Locate the cell with the specified text and output its [x, y] center coordinate. 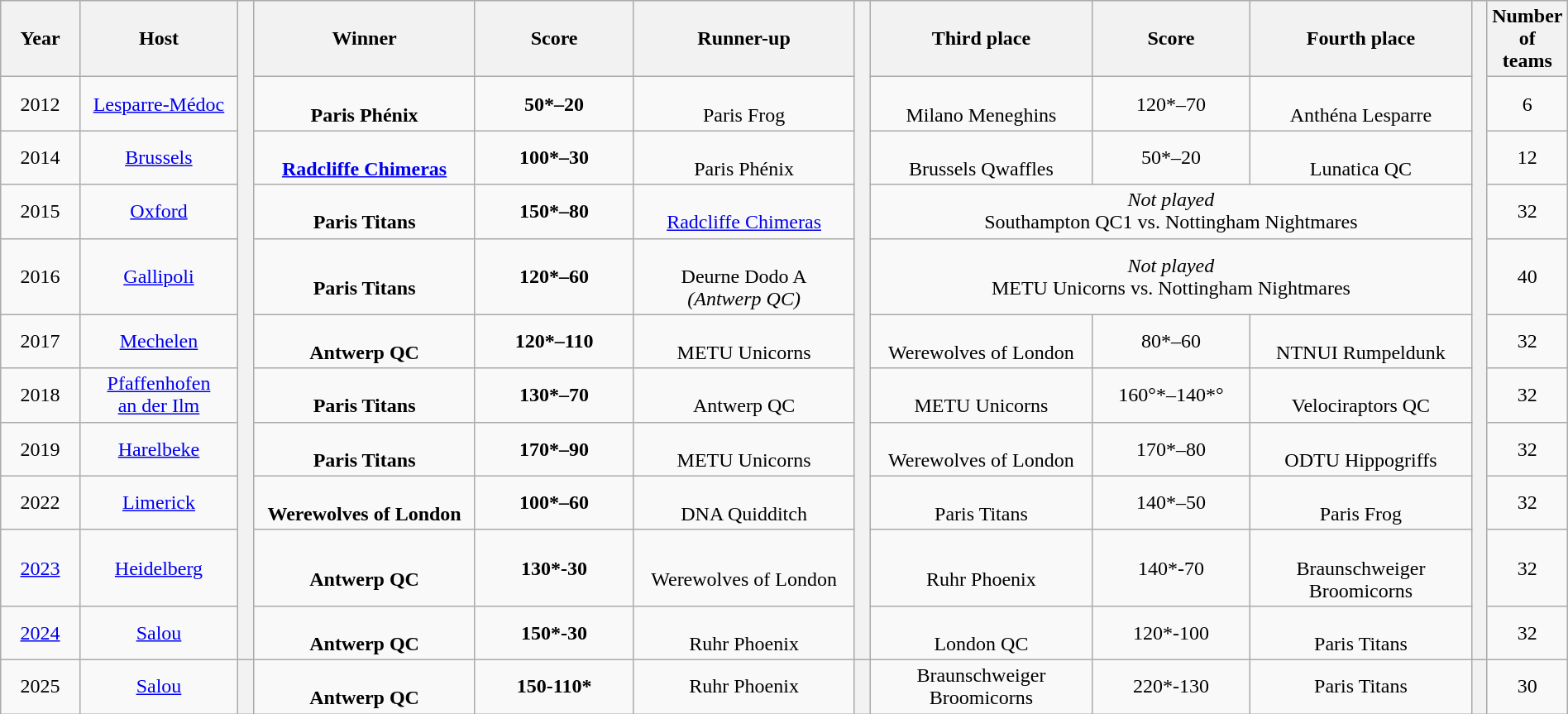
2025 [41, 687]
170*–80 [1171, 448]
2019 [41, 448]
100*–30 [554, 157]
Deurne Dodo A (Antwerp QC) [744, 276]
6 [1527, 104]
Brussels Qwaffles [982, 157]
120*–110 [554, 341]
150*-30 [554, 632]
2016 [41, 276]
NTNUI Rumpeldunk [1361, 341]
Not played Southampton QC1 vs. Nottingham Nightmares [1171, 212]
Pfaffenhofenan der Ilm [159, 395]
Runner-up [744, 39]
Lunatica QC [1361, 157]
Oxford [159, 212]
170*–90 [554, 448]
2018 [41, 395]
Fourth place [1361, 39]
Gallipoli [159, 276]
Brussels [159, 157]
150-110* [554, 687]
120*–70 [1171, 104]
Heidelberg [159, 568]
Limerick [159, 503]
Not played METU Unicorns vs. Nottingham Nightmares [1171, 276]
2015 [41, 212]
Mechelen [159, 341]
ODTU Hippogriffs [1361, 448]
130*-30 [554, 568]
2023 [41, 568]
Lesparre-Médoc [159, 104]
100*–60 [554, 503]
DNA Quidditch [744, 503]
2024 [41, 632]
Anthéna Lesparre [1361, 104]
2017 [41, 341]
120*–60 [554, 276]
120*-100 [1171, 632]
Host [159, 39]
140*-70 [1171, 568]
30 [1527, 687]
Milano Meneghins [982, 104]
Winner [365, 39]
London QC [982, 632]
Harelbeke [159, 448]
Number of teams [1527, 39]
Year [41, 39]
2014 [41, 157]
Third place [982, 39]
140*–50 [1171, 503]
2012 [41, 104]
130*–70 [554, 395]
80*–60 [1171, 341]
150*–80 [554, 212]
12 [1527, 157]
40 [1527, 276]
160°*–140*° [1171, 395]
220*-130 [1171, 687]
Velociraptors QC [1361, 395]
2022 [41, 503]
